Return (X, Y) of the center of cell containing provided text 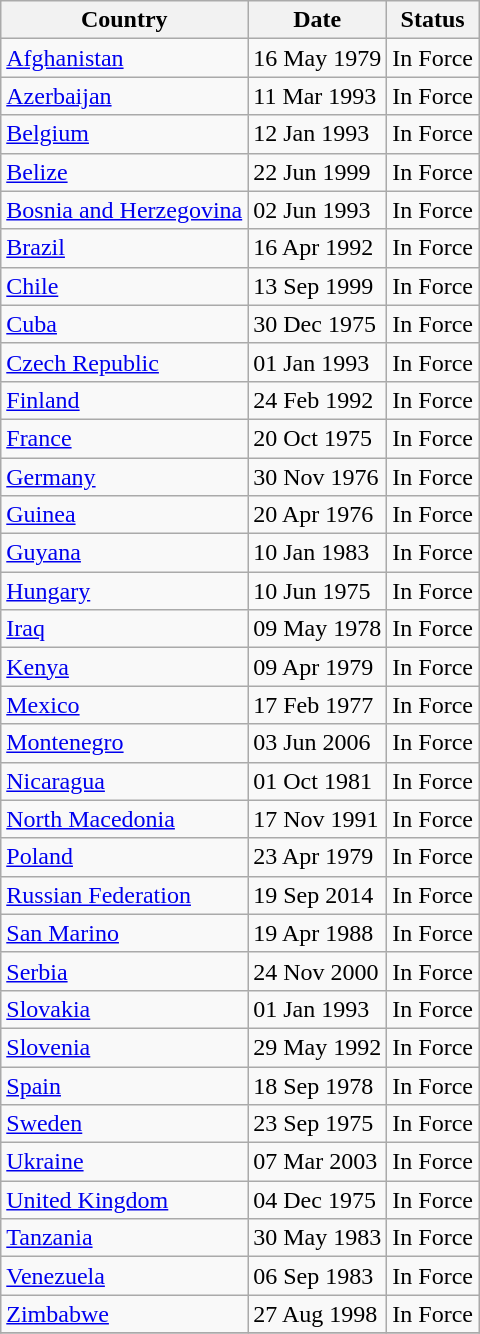
Poland (124, 857)
30 Nov 1976 (318, 477)
20 Oct 1975 (318, 438)
23 Sep 1975 (318, 1124)
30 May 1983 (318, 1238)
16 May 1979 (318, 58)
12 Jan 1993 (318, 134)
24 Nov 2000 (318, 971)
Finland (124, 400)
Russian Federation (124, 895)
17 Nov 1991 (318, 819)
27 Aug 1998 (318, 1314)
18 Sep 1978 (318, 1085)
24 Feb 1992 (318, 400)
09 May 1978 (318, 629)
Country (124, 20)
Venezuela (124, 1276)
Spain (124, 1085)
03 Jun 2006 (318, 743)
09 Apr 1979 (318, 667)
13 Sep 1999 (318, 286)
Germany (124, 477)
Nicaragua (124, 781)
30 Dec 1975 (318, 324)
United Kingdom (124, 1200)
Belgium (124, 134)
Afghanistan (124, 58)
11 Mar 1993 (318, 96)
France (124, 438)
20 Apr 1976 (318, 515)
Status (433, 20)
17 Feb 1977 (318, 705)
Czech Republic (124, 362)
Serbia (124, 971)
06 Sep 1983 (318, 1276)
Slovenia (124, 1047)
29 May 1992 (318, 1047)
Chile (124, 286)
Guinea (124, 515)
07 Mar 2003 (318, 1162)
Kenya (124, 667)
Mexico (124, 705)
04 Dec 1975 (318, 1200)
19 Sep 2014 (318, 895)
North Macedonia (124, 819)
23 Apr 1979 (318, 857)
Cuba (124, 324)
San Marino (124, 933)
Hungary (124, 591)
Date (318, 20)
19 Apr 1988 (318, 933)
Iraq (124, 629)
Zimbabwe (124, 1314)
Tanzania (124, 1238)
22 Jun 1999 (318, 172)
Guyana (124, 553)
Brazil (124, 248)
Azerbaijan (124, 96)
16 Apr 1992 (318, 248)
02 Jun 1993 (318, 210)
Sweden (124, 1124)
Bosnia and Herzegovina (124, 210)
01 Oct 1981 (318, 781)
Montenegro (124, 743)
Slovakia (124, 1009)
10 Jun 1975 (318, 591)
Ukraine (124, 1162)
Belize (124, 172)
10 Jan 1983 (318, 553)
